Extract the [x, y] coordinate from the center of the cell holding the provided text.  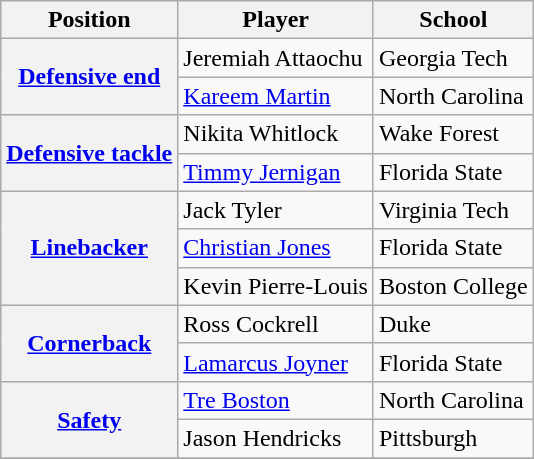
Position [90, 20]
Christian Jones [276, 248]
Virginia Tech [453, 210]
School [453, 20]
Linebacker [90, 248]
Jason Hendricks [276, 438]
Boston College [453, 286]
Nikita Whitlock [276, 134]
Ross Cockrell [276, 324]
Georgia Tech [453, 58]
Defensive tackle [90, 153]
Kareem Martin [276, 96]
Jeremiah Attaochu [276, 58]
Pittsburgh [453, 438]
Tre Boston [276, 400]
Defensive end [90, 77]
Safety [90, 419]
Timmy Jernigan [276, 172]
Duke [453, 324]
Player [276, 20]
Lamarcus Joyner [276, 362]
Kevin Pierre-Louis [276, 286]
Wake Forest [453, 134]
Cornerback [90, 343]
Jack Tyler [276, 210]
